From the cell containing the given text, extract its center point as [x, y] coordinate. 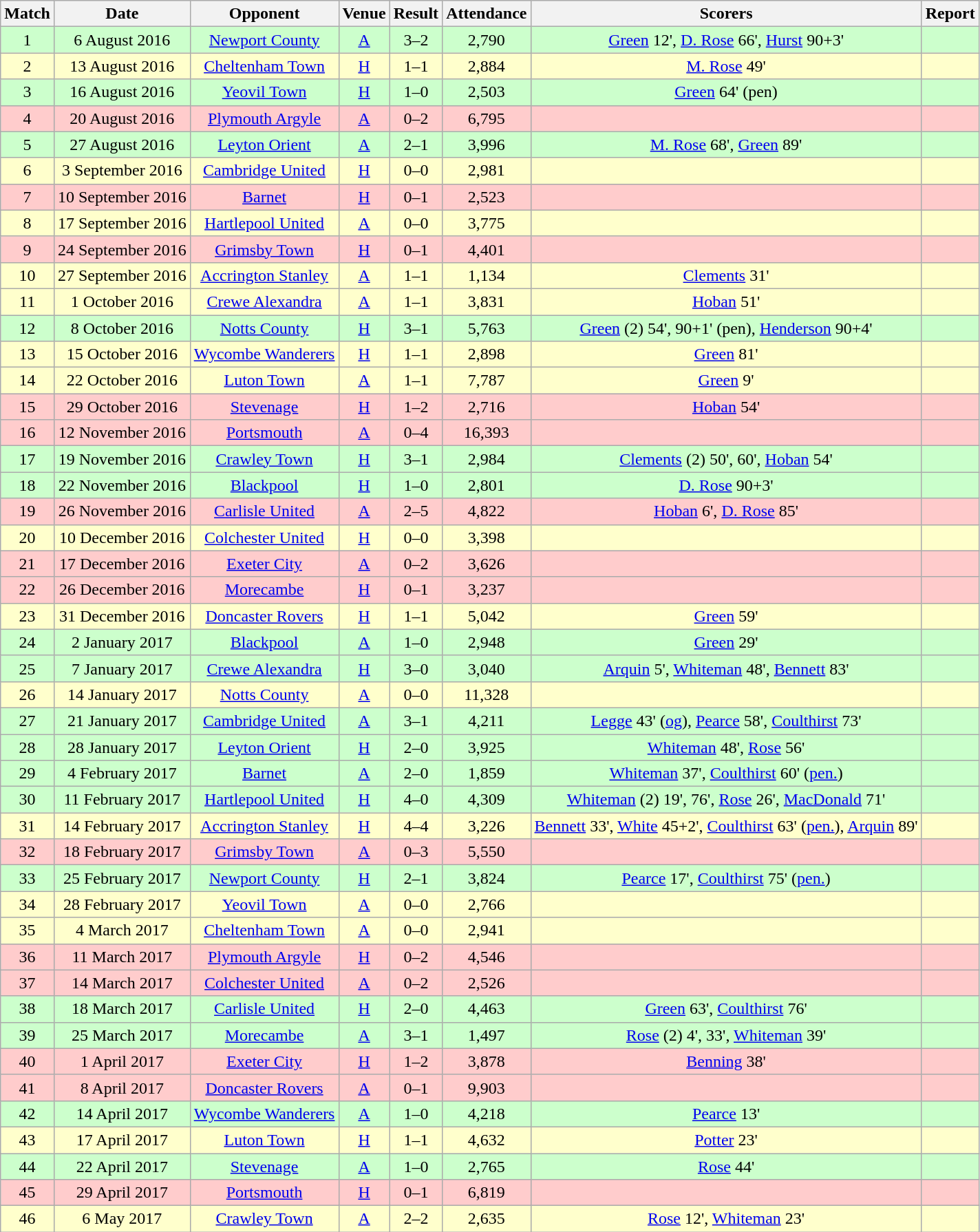
3 September 2016 [122, 171]
6,819 [487, 1193]
3–2 [416, 40]
8 October 2016 [122, 328]
4 [28, 118]
17 [28, 459]
3,226 [487, 826]
13 August 2016 [122, 66]
16 [28, 433]
3,878 [487, 1061]
Hoban 54' [726, 407]
24 September 2016 [122, 249]
2,941 [487, 931]
37 [28, 983]
18 March 2017 [122, 1009]
17 September 2016 [122, 223]
29 October 2016 [122, 407]
0–4 [416, 433]
22 [28, 590]
Match [28, 14]
42 [28, 1114]
25 [28, 668]
3,996 [487, 145]
Hoban 6', D. Rose 85' [726, 511]
31 December 2016 [122, 616]
23 [28, 616]
Clements (2) 50', 60', Hoban 54' [726, 459]
4–4 [416, 826]
35 [28, 931]
40 [28, 1061]
3,398 [487, 538]
36 [28, 957]
2,981 [487, 171]
5,042 [487, 616]
2,898 [487, 354]
46 [28, 1219]
4,211 [487, 721]
9,903 [487, 1087]
2 January 2017 [122, 642]
6 [28, 171]
2,716 [487, 407]
9 [28, 249]
14 February 2017 [122, 826]
45 [28, 1193]
Rose 44' [726, 1167]
38 [28, 1009]
Green 29' [726, 642]
Green 64' (pen) [726, 92]
19 November 2016 [122, 459]
3,775 [487, 223]
20 August 2016 [122, 118]
14 [28, 381]
Report [950, 14]
2,526 [487, 983]
1,497 [487, 1035]
27 [28, 721]
Green 63', Coulthirst 76' [726, 1009]
44 [28, 1167]
11 [28, 301]
6,795 [487, 118]
1 [28, 40]
22 April 2017 [122, 1167]
12 [28, 328]
Whiteman 48', Rose 56' [726, 747]
4–0 [416, 800]
2–2 [416, 1219]
33 [28, 878]
3 [28, 92]
43 [28, 1140]
4 February 2017 [122, 774]
25 February 2017 [122, 878]
15 [28, 407]
1 October 2016 [122, 301]
3,824 [487, 878]
5,763 [487, 328]
25 March 2017 [122, 1035]
24 [28, 642]
4,401 [487, 249]
Potter 23' [726, 1140]
3,831 [487, 301]
D. Rose 90+3' [726, 485]
7 January 2017 [122, 668]
11 February 2017 [122, 800]
10 [28, 275]
Hoban 51' [726, 301]
2,948 [487, 642]
8 [28, 223]
13 [28, 354]
Clements 31' [726, 275]
4,309 [487, 800]
21 [28, 564]
11,328 [487, 694]
16 August 2016 [122, 92]
27 September 2016 [122, 275]
6 August 2016 [122, 40]
4,546 [487, 957]
21 January 2017 [122, 721]
2,766 [487, 904]
26 December 2016 [122, 590]
1 April 2017 [122, 1061]
Scorers [726, 14]
Opponent [264, 14]
15 October 2016 [122, 354]
Green 81' [726, 354]
2 [28, 66]
M. Rose 68', Green 89' [726, 145]
29 April 2017 [122, 1193]
2,801 [487, 485]
18 [28, 485]
28 January 2017 [122, 747]
Arquin 5', Whiteman 48', Bennett 83' [726, 668]
28 February 2017 [122, 904]
6 May 2017 [122, 1219]
Venue [364, 14]
4,632 [487, 1140]
22 October 2016 [122, 381]
Rose (2) 4', 33', Whiteman 39' [726, 1035]
M. Rose 49' [726, 66]
28 [28, 747]
34 [28, 904]
2,523 [487, 197]
2,635 [487, 1219]
18 February 2017 [122, 852]
4,822 [487, 511]
7,787 [487, 381]
0–3 [416, 852]
32 [28, 852]
3–0 [416, 668]
8 April 2017 [122, 1087]
14 March 2017 [122, 983]
31 [28, 826]
Green (2) 54', 90+1' (pen), Henderson 90+4' [726, 328]
39 [28, 1035]
29 [28, 774]
Bennett 33', White 45+2', Coulthirst 63' (pen.), Arquin 89' [726, 826]
Green 9' [726, 381]
17 December 2016 [122, 564]
Benning 38' [726, 1061]
14 April 2017 [122, 1114]
11 March 2017 [122, 957]
19 [28, 511]
30 [28, 800]
2–5 [416, 511]
12 November 2016 [122, 433]
Whiteman 37', Coulthirst 60' (pen.) [726, 774]
17 April 2017 [122, 1140]
5,550 [487, 852]
Green 59' [726, 616]
5 [28, 145]
10 September 2016 [122, 197]
16,393 [487, 433]
Green 12', D. Rose 66', Hurst 90+3' [726, 40]
27 August 2016 [122, 145]
2,884 [487, 66]
Attendance [487, 14]
7 [28, 197]
14 January 2017 [122, 694]
3,626 [487, 564]
Pearce 13' [726, 1114]
4 March 2017 [122, 931]
Result [416, 14]
Rose 12', Whiteman 23' [726, 1219]
2,503 [487, 92]
2,790 [487, 40]
1,859 [487, 774]
Whiteman (2) 19', 76', Rose 26', MacDonald 71' [726, 800]
3,237 [487, 590]
Legge 43' (og), Pearce 58', Coulthirst 73' [726, 721]
10 December 2016 [122, 538]
Date [122, 14]
41 [28, 1087]
2,765 [487, 1167]
20 [28, 538]
4,218 [487, 1114]
26 November 2016 [122, 511]
2,984 [487, 459]
Pearce 17', Coulthirst 75' (pen.) [726, 878]
26 [28, 694]
3,040 [487, 668]
3,925 [487, 747]
4,463 [487, 1009]
1,134 [487, 275]
22 November 2016 [122, 485]
